Pinpoint the cell where the given text exists, returning its (x, y) midpoint coordinate. 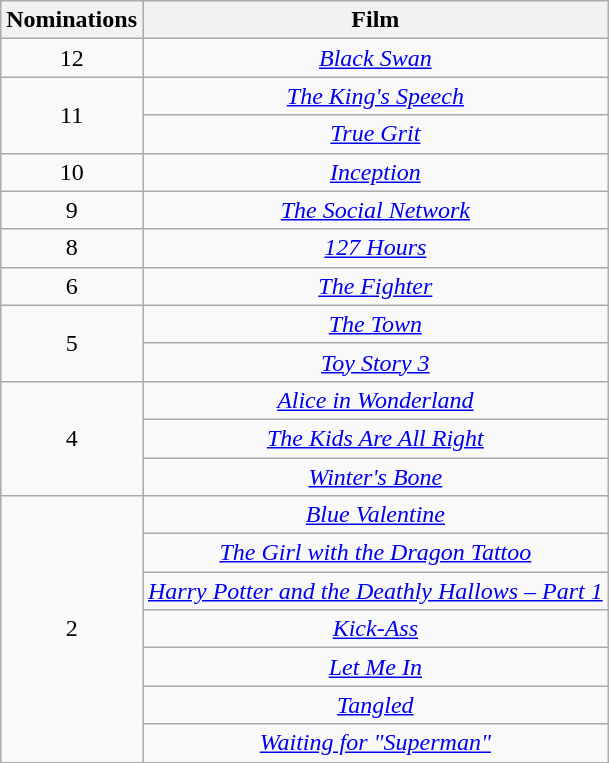
6 (72, 286)
Film (375, 20)
11 (72, 115)
The Fighter (375, 286)
True Grit (375, 134)
The Town (375, 324)
The Kids Are All Right (375, 438)
The Social Network (375, 210)
Toy Story 3 (375, 362)
9 (72, 210)
Alice in Wonderland (375, 400)
Waiting for "Superman" (375, 743)
The Girl with the Dragon Tattoo (375, 553)
4 (72, 438)
127 Hours (375, 248)
Harry Potter and the Deathly Hallows – Part 1 (375, 591)
10 (72, 172)
The King's Speech (375, 96)
Let Me In (375, 667)
Nominations (72, 20)
Tangled (375, 705)
Black Swan (375, 58)
Kick-Ass (375, 629)
Blue Valentine (375, 515)
5 (72, 343)
Winter's Bone (375, 477)
Inception (375, 172)
2 (72, 629)
8 (72, 248)
12 (72, 58)
